Scan for the cell matching the given text and deliver its (x, y) coordinate at center. 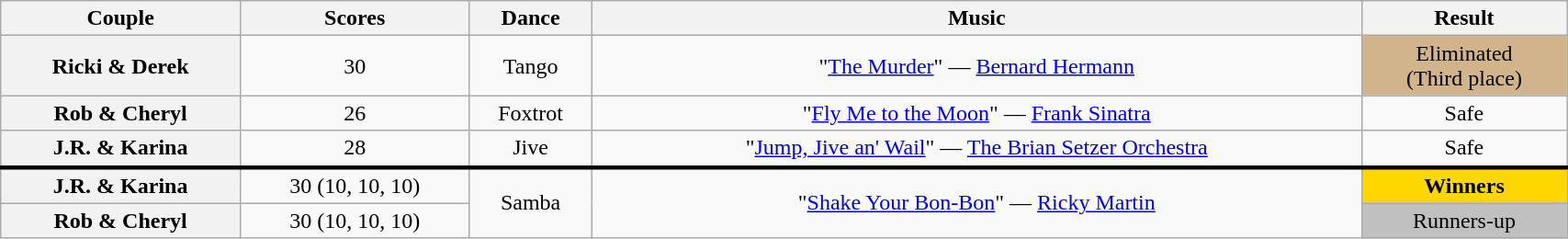
30 (355, 66)
Result (1464, 18)
"Fly Me to the Moon" — Frank Sinatra (976, 113)
Dance (531, 18)
Runners-up (1464, 221)
"Jump, Jive an' Wail" — The Brian Setzer Orchestra (976, 149)
Couple (121, 18)
Samba (531, 203)
"Shake Your Bon-Bon" — Ricky Martin (976, 203)
26 (355, 113)
Scores (355, 18)
Winners (1464, 186)
Foxtrot (531, 113)
Eliminated(Third place) (1464, 66)
"The Murder" — Bernard Hermann (976, 66)
Music (976, 18)
Tango (531, 66)
Jive (531, 149)
Ricki & Derek (121, 66)
28 (355, 149)
